Provide the [X, Y] coordinate of the cell's center where the given text is located.  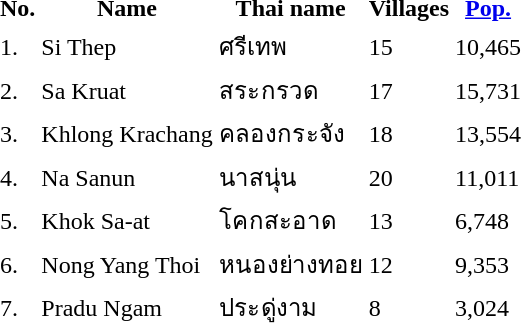
17 [408, 90]
18 [408, 134]
13 [408, 220]
โคกสะอาด [290, 220]
หนองย่างทอย [290, 264]
20 [408, 177]
Na Sanun [127, 177]
Khok Sa-at [127, 220]
คลองกระจัง [290, 134]
Si Thep [127, 46]
15 [408, 46]
Khlong Krachang [127, 134]
สระกรวด [290, 90]
นาสนุ่น [290, 177]
12 [408, 264]
Nong Yang Thoi [127, 264]
Sa Kruat [127, 90]
ศรีเทพ [290, 46]
